Search for the cell housing the specified text and yield its (X, Y) center coordinate. 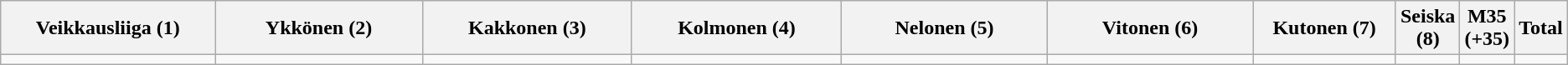
Seiska (8) (1427, 28)
Kutonen (7) (1325, 28)
Vitonen (6) (1149, 28)
Veikkausliiga (1) (108, 28)
Ykkönen (2) (319, 28)
M35 (+35) (1488, 28)
Kakkonen (3) (527, 28)
Total (1541, 28)
Kolmonen (4) (736, 28)
Nelonen (5) (945, 28)
